Pinpoint the cell where the given text exists, returning its (X, Y) midpoint coordinate. 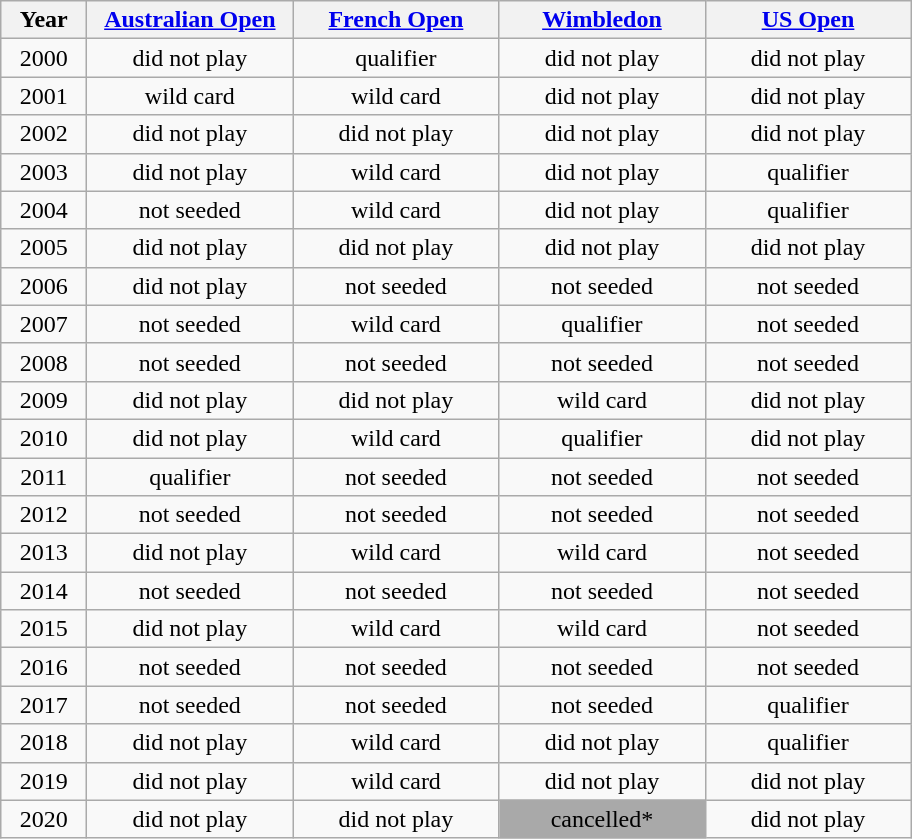
2006 (44, 286)
2015 (44, 629)
2018 (44, 743)
2019 (44, 781)
2013 (44, 553)
cancelled* (602, 819)
2011 (44, 477)
2014 (44, 591)
French Open (396, 20)
Year (44, 20)
2008 (44, 362)
2007 (44, 324)
US Open (808, 20)
Australian Open (190, 20)
2020 (44, 819)
2004 (44, 210)
2012 (44, 515)
2002 (44, 134)
2001 (44, 96)
2017 (44, 705)
2010 (44, 438)
2009 (44, 400)
2003 (44, 172)
Wimbledon (602, 20)
2005 (44, 248)
2000 (44, 58)
2016 (44, 667)
